Pinpoint the cell where the given text exists, returning its (X, Y) midpoint coordinate. 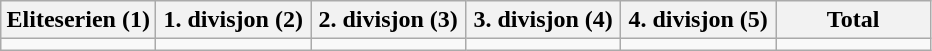
Eliteserien (1) (78, 20)
1. divisjon (2) (234, 20)
3. divisjon (4) (544, 20)
4. divisjon (5) (698, 20)
Total (854, 20)
2. divisjon (3) (388, 20)
